Capture the cell that displays the provided text and extract its (x, y) central coordinate. 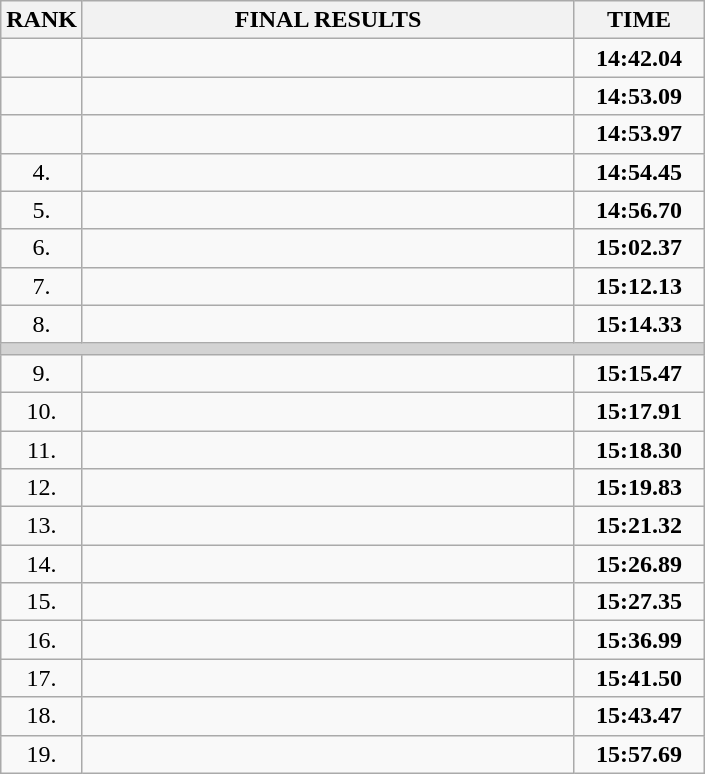
15:21.32 (640, 526)
FINAL RESULTS (328, 20)
14:42.04 (640, 58)
15:18.30 (640, 449)
17. (42, 678)
19. (42, 754)
8. (42, 324)
15:36.99 (640, 640)
5. (42, 210)
14:54.45 (640, 172)
14:56.70 (640, 210)
14:53.09 (640, 96)
12. (42, 488)
6. (42, 248)
RANK (42, 20)
15:14.33 (640, 324)
15:41.50 (640, 678)
4. (42, 172)
15:57.69 (640, 754)
14. (42, 564)
15:17.91 (640, 411)
10. (42, 411)
15:27.35 (640, 602)
TIME (640, 20)
13. (42, 526)
7. (42, 286)
18. (42, 716)
15:19.83 (640, 488)
15:15.47 (640, 373)
15:43.47 (640, 716)
15:12.13 (640, 286)
16. (42, 640)
15. (42, 602)
9. (42, 373)
11. (42, 449)
15:26.89 (640, 564)
14:53.97 (640, 134)
15:02.37 (640, 248)
